Pinpoint the cell where the given text exists, returning its (X, Y) midpoint coordinate. 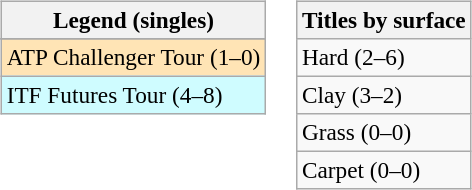
ATP Challenger Tour (1–0) (133, 57)
Hard (2–6) (384, 57)
Grass (0–0) (384, 133)
Clay (3–2) (384, 95)
Titles by surface (384, 20)
Legend (singles) (133, 20)
Carpet (0–0) (384, 171)
ITF Futures Tour (4–8) (133, 95)
